Pinpoint the cell where the given text exists, returning its (X, Y) midpoint coordinate. 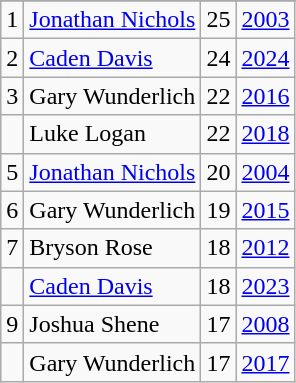
7 (12, 248)
2023 (266, 286)
2012 (266, 248)
20 (218, 172)
19 (218, 210)
2 (12, 58)
2024 (266, 58)
3 (12, 96)
Joshua Shene (112, 324)
2016 (266, 96)
Luke Logan (112, 134)
25 (218, 20)
2004 (266, 172)
2017 (266, 362)
2003 (266, 20)
2015 (266, 210)
5 (12, 172)
24 (218, 58)
2018 (266, 134)
6 (12, 210)
Bryson Rose (112, 248)
1 (12, 20)
2008 (266, 324)
9 (12, 324)
